For the text-containing cell, return its midpoint in (X, Y) coordinate format. 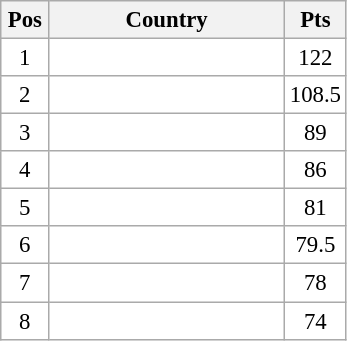
1 (25, 58)
7 (25, 283)
74 (315, 321)
108.5 (315, 95)
Pts (315, 20)
8 (25, 321)
86 (315, 170)
5 (25, 208)
Country (167, 20)
6 (25, 245)
2 (25, 95)
78 (315, 283)
89 (315, 133)
79.5 (315, 245)
Pos (25, 20)
3 (25, 133)
81 (315, 208)
122 (315, 58)
4 (25, 170)
